From the cell containing the given text, extract its center point as [x, y] coordinate. 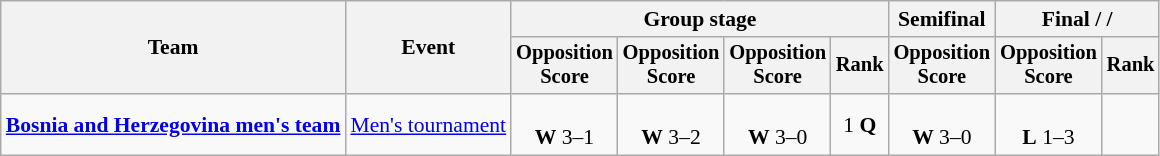
Team [174, 48]
L 1–3 [1048, 124]
Bosnia and Herzegovina men's team [174, 124]
Semifinal [942, 19]
Group stage [700, 19]
Men's tournament [428, 124]
1 Q [860, 124]
Final / / [1077, 19]
W 3–1 [564, 124]
Event [428, 48]
W 3–2 [672, 124]
